For the text-containing cell, return its midpoint in (x, y) coordinate format. 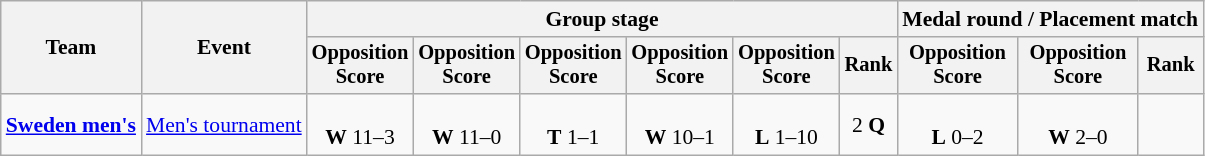
W 10–1 (680, 124)
Team (71, 48)
W 2–0 (1078, 124)
Event (224, 48)
W 11–3 (360, 124)
L 1–10 (786, 124)
W 11–0 (466, 124)
Group stage (602, 19)
Sweden men's (71, 124)
L 0–2 (957, 124)
Medal round / Placement match (1050, 19)
Men's tournament (224, 124)
T 1–1 (574, 124)
2 Q (869, 124)
